Locate the cell with the specified text and output its (X, Y) center coordinate. 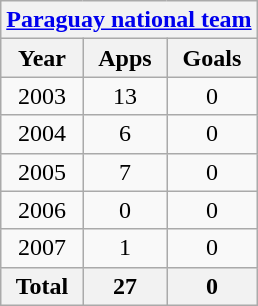
Apps (125, 58)
2004 (42, 134)
2003 (42, 96)
Total (42, 286)
7 (125, 172)
Goals (212, 58)
Paraguay national team (129, 20)
2007 (42, 248)
2005 (42, 172)
1 (125, 248)
27 (125, 286)
Year (42, 58)
13 (125, 96)
2006 (42, 210)
6 (125, 134)
